For the text-containing cell, return its midpoint in (X, Y) coordinate format. 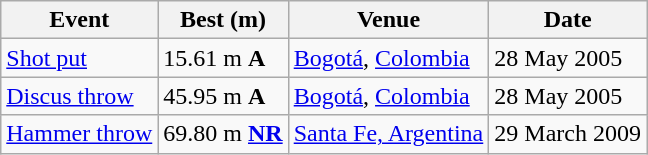
Venue (388, 20)
Hammer throw (80, 134)
69.80 m NR (223, 134)
Discus throw (80, 96)
29 March 2009 (568, 134)
Best (m) (223, 20)
45.95 m A (223, 96)
Event (80, 20)
Shot put (80, 58)
Santa Fe, Argentina (388, 134)
15.61 m A (223, 58)
Date (568, 20)
